Detect which cell encompasses the target text, then output its (x, y) center coordinate. 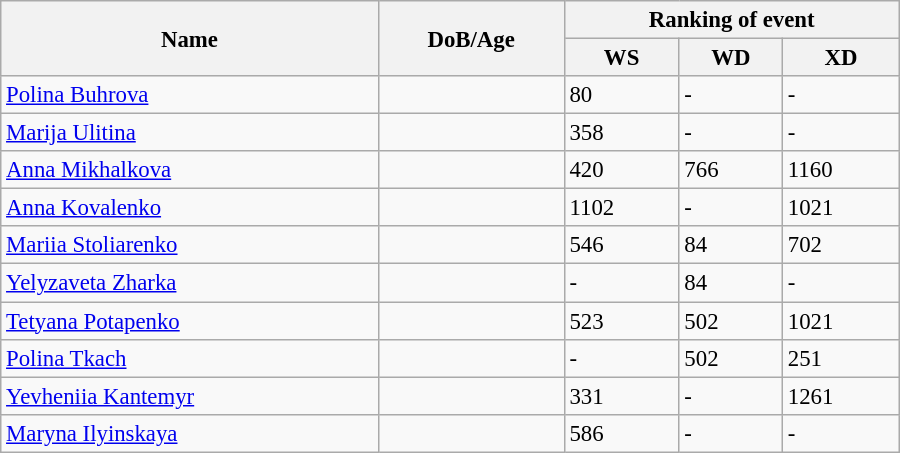
XD (842, 58)
523 (622, 321)
251 (842, 358)
Polina Buhrova (190, 95)
WD (730, 58)
Maryna Ilyinskaya (190, 433)
546 (622, 245)
1102 (622, 208)
Mariia Stoliarenko (190, 245)
586 (622, 433)
DoB/Age (471, 38)
WS (622, 58)
1261 (842, 396)
Name (190, 38)
331 (622, 396)
Yevheniia Kantemyr (190, 396)
80 (622, 95)
Anna Kovalenko (190, 208)
Ranking of event (732, 20)
Anna Mikhalkova (190, 170)
1160 (842, 170)
Polina Tkach (190, 358)
358 (622, 133)
702 (842, 245)
420 (622, 170)
Marija Ulitina (190, 133)
Yelyzaveta Zharka (190, 283)
Tetyana Potapenko (190, 321)
766 (730, 170)
